Pinpoint the cell where the given text exists, returning its (x, y) midpoint coordinate. 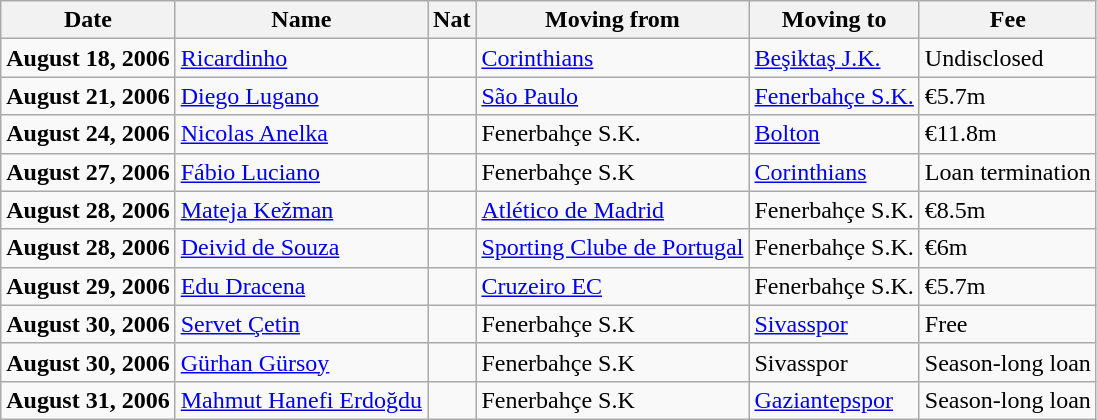
Servet Çetin (301, 324)
Gaziantepspor (834, 400)
Undisclosed (1008, 58)
Deivid de Souza (301, 248)
Moving to (834, 20)
Nat (452, 20)
Mahmut Hanefi Erdoğdu (301, 400)
Date (88, 20)
Edu Dracena (301, 286)
Free (1008, 324)
Loan termination (1008, 172)
Cruzeiro EC (612, 286)
€6m (1008, 248)
August 27, 2006 (88, 172)
August 31, 2006 (88, 400)
Mateja Kežman (301, 210)
August 29, 2006 (88, 286)
August 24, 2006 (88, 134)
Bolton (834, 134)
Name (301, 20)
Fábio Luciano (301, 172)
Gürhan Gürsoy (301, 362)
São Paulo (612, 96)
August 18, 2006 (88, 58)
Sporting Clube de Portugal (612, 248)
Beşiktaş J.K. (834, 58)
Ricardinho (301, 58)
Atlético de Madrid (612, 210)
August 21, 2006 (88, 96)
€8.5m (1008, 210)
Nicolas Anelka (301, 134)
€11.8m (1008, 134)
Diego Lugano (301, 96)
Moving from (612, 20)
Fee (1008, 20)
